Determine the (X, Y) coordinate at the center of the cell enclosing the given text.  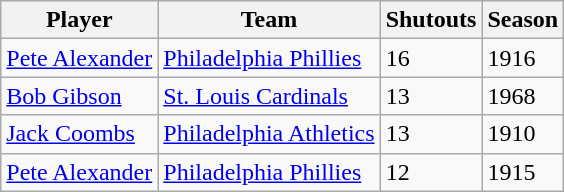
Season (523, 20)
Shutouts (431, 20)
Bob Gibson (80, 96)
16 (431, 58)
Team (269, 20)
1915 (523, 172)
Player (80, 20)
St. Louis Cardinals (269, 96)
1916 (523, 58)
1910 (523, 134)
1968 (523, 96)
Jack Coombs (80, 134)
Philadelphia Athletics (269, 134)
12 (431, 172)
